Capture the cell that displays the provided text and extract its [x, y] central coordinate. 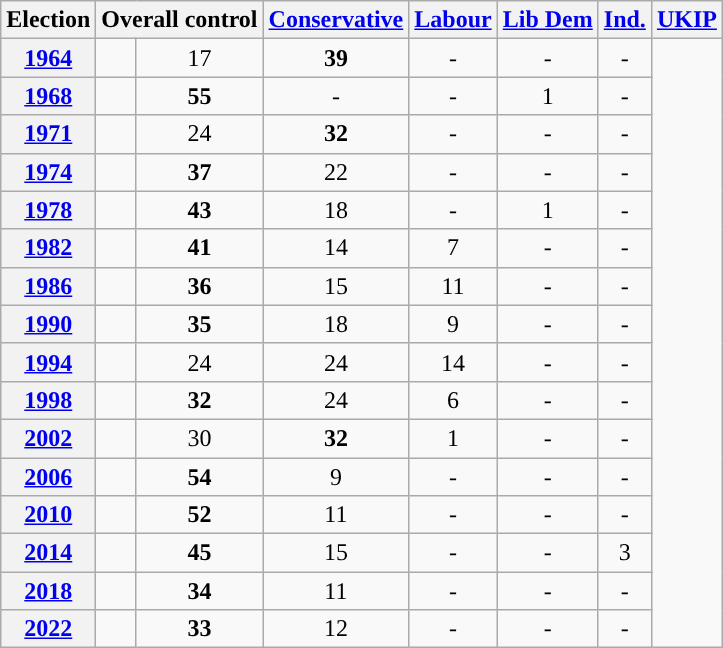
1990 [48, 324]
1971 [48, 134]
2006 [48, 477]
Overall control [180, 20]
1974 [48, 172]
17 [200, 58]
UKIP [686, 20]
43 [200, 210]
39 [336, 58]
54 [200, 477]
1986 [48, 286]
6 [453, 400]
37 [200, 172]
35 [200, 324]
36 [200, 286]
55 [200, 96]
1978 [48, 210]
Lib Dem [548, 20]
41 [200, 248]
30 [200, 438]
2002 [48, 438]
1982 [48, 248]
2010 [48, 515]
1964 [48, 58]
7 [453, 248]
52 [200, 515]
Election [48, 20]
Labour [453, 20]
3 [624, 553]
1994 [48, 362]
Ind. [624, 20]
34 [200, 591]
2018 [48, 591]
1998 [48, 400]
Conservative [336, 20]
22 [336, 172]
2022 [48, 629]
33 [200, 629]
1968 [48, 96]
45 [200, 553]
2014 [48, 553]
12 [336, 629]
